Find where the given text appears and provide that cell's center as (x, y) coordinate. 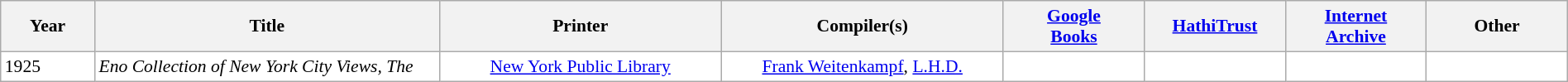
New York Public Library (581, 66)
Compiler(s) (862, 27)
GoogleBooks (1073, 27)
Frank Weitenkampf, L.H.D. (862, 66)
1925 (48, 66)
InternetArchive (1355, 27)
Printer (581, 27)
HathiTrust (1215, 27)
Year (48, 27)
Eno Collection of New York City Views, The (266, 66)
Other (1497, 27)
Title (266, 27)
